Capture the cell that displays the provided text and extract its [x, y] central coordinate. 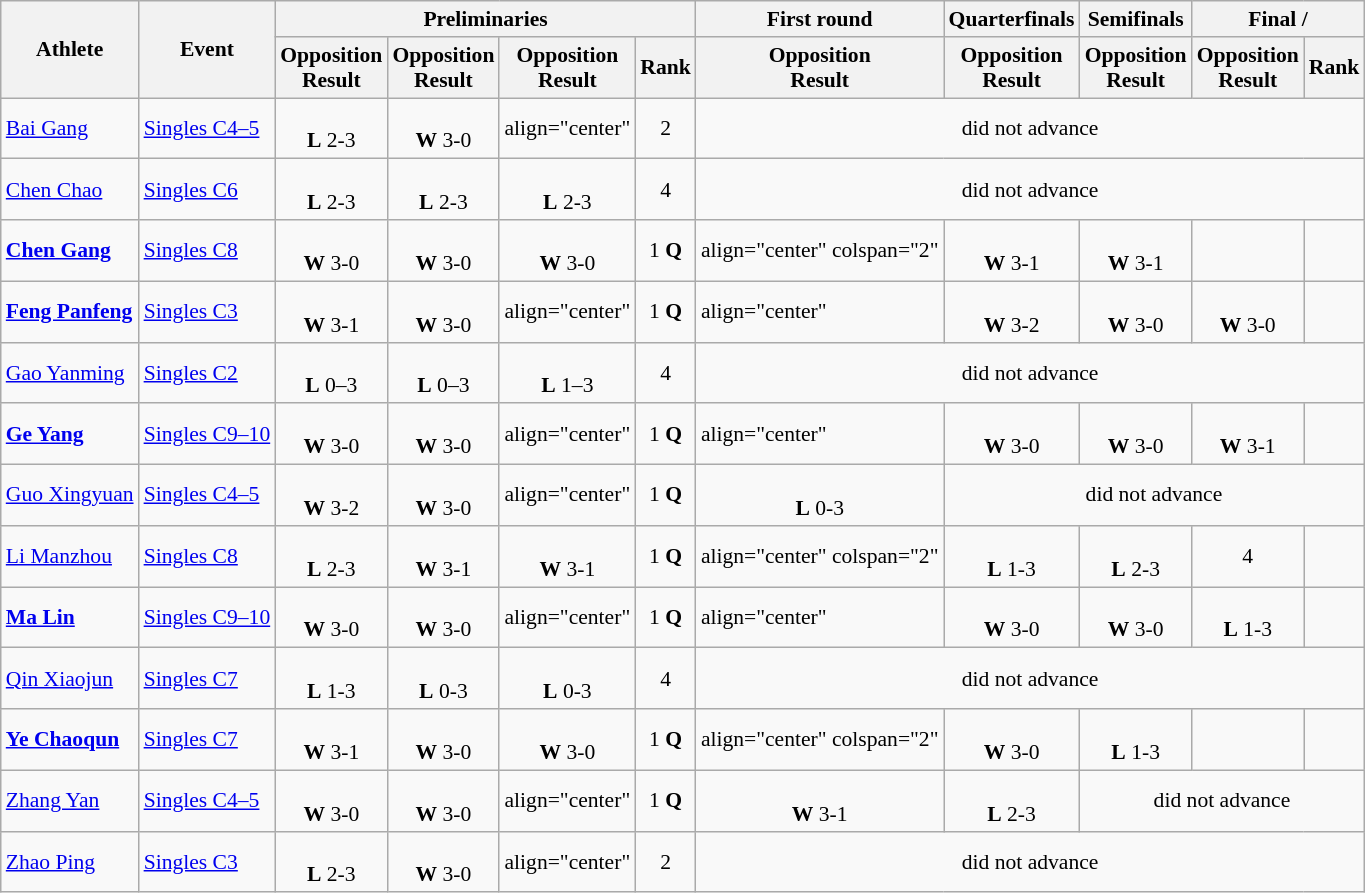
Chen Gang [70, 250]
Singles C2 [208, 372]
Chen Chao [70, 190]
L 1–3 [567, 372]
Feng Panfeng [70, 312]
Ge Yang [70, 434]
Li Manzhou [70, 556]
Athlete [70, 50]
Preliminaries [486, 19]
Semifinals [1136, 19]
Event [208, 50]
Final / [1278, 19]
Qin Xiaojun [70, 678]
Ye Chaoqun [70, 740]
Zhang Yan [70, 800]
Ma Lin [70, 618]
Bai Gang [70, 128]
Zhao Ping [70, 862]
Singles C6 [208, 190]
Guo Xingyuan [70, 496]
Quarterfinals [1012, 19]
Gao Yanming [70, 372]
First round [820, 19]
